Capture the cell that displays the provided text and extract its (x, y) central coordinate. 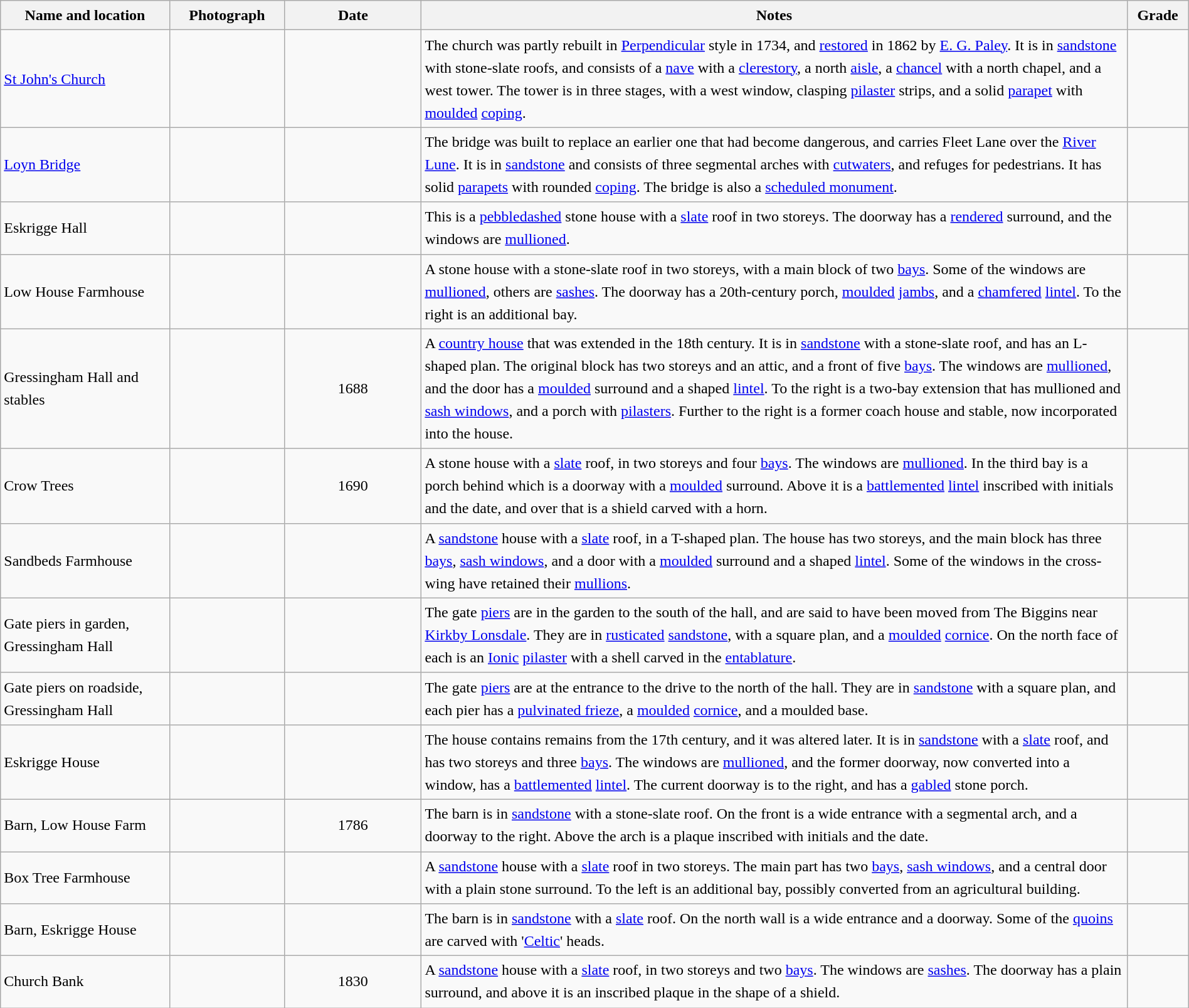
1688 (353, 389)
Box Tree Farmhouse (85, 878)
This is a pebbledashed stone house with a slate roof in two storeys. The doorway has a rendered surround, and the windows are mullioned. (774, 228)
Sandbeds Farmhouse (85, 561)
Low House Farmhouse (85, 291)
Name and location (85, 15)
Barn, Low House Farm (85, 825)
Date (353, 15)
1786 (353, 825)
Church Bank (85, 982)
Gressingham Hall and stables (85, 389)
Barn, Eskrigge House (85, 930)
Eskrigge House (85, 761)
Photograph (227, 15)
Loyn Bridge (85, 164)
Grade (1158, 15)
Gate piers on roadside,Gressingham Hall (85, 699)
Eskrigge Hall (85, 228)
Notes (774, 15)
1690 (353, 485)
1830 (353, 982)
Crow Trees (85, 485)
Gate piers in garden,Gressingham Hall (85, 635)
St John's Church (85, 79)
The barn is in sandstone with a slate roof. On the north wall is a wide entrance and a doorway. Some of the quoins are carved with 'Celtic' heads. (774, 930)
